Output the (x, y) coordinate of the center of the cell containing the given text.  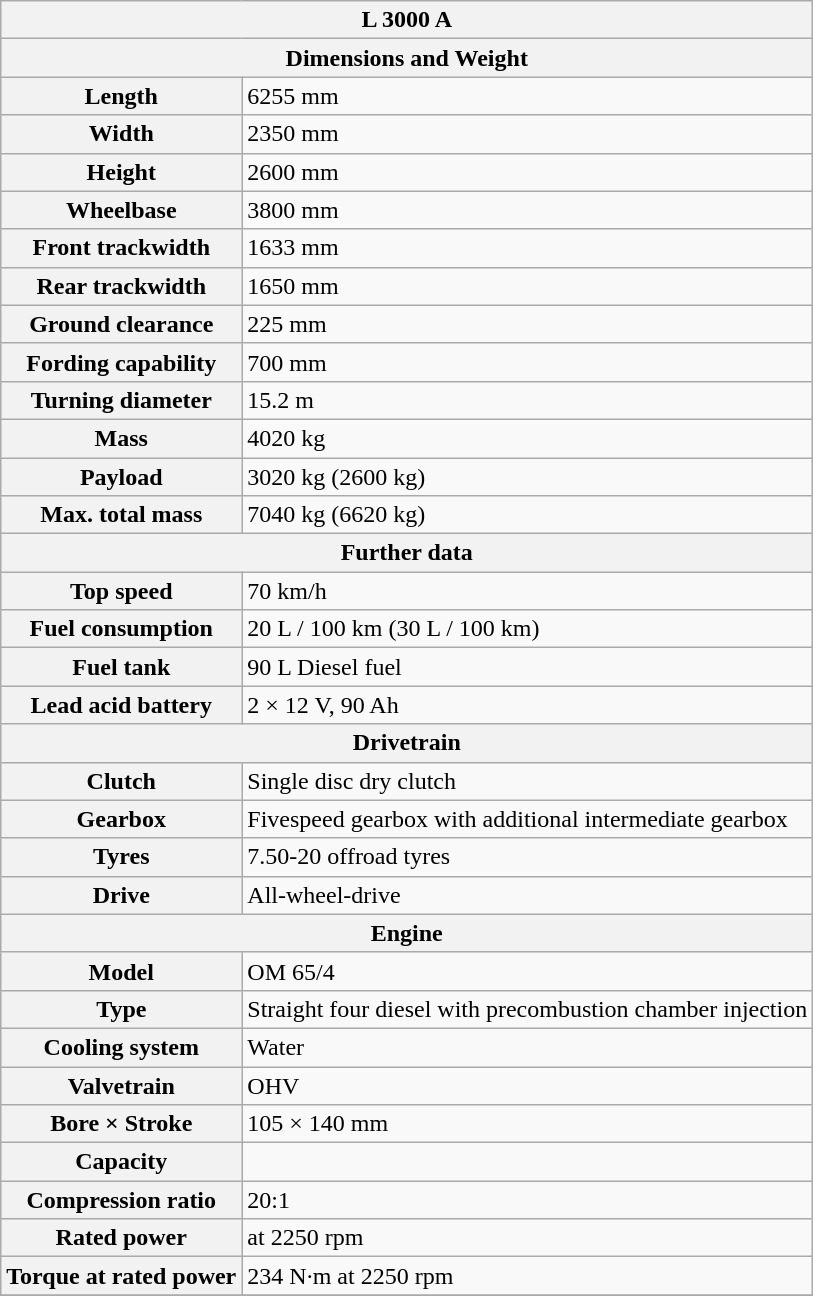
Clutch (122, 781)
Gearbox (122, 819)
Lead acid battery (122, 705)
15.2 m (528, 400)
Width (122, 134)
Fivespeed gearbox with additional intermediate gearbox (528, 819)
Fuel consumption (122, 629)
105 × 140 mm (528, 1124)
Tyres (122, 857)
Compression ratio (122, 1200)
Front trackwidth (122, 248)
Single disc dry clutch (528, 781)
Drive (122, 895)
2600 mm (528, 172)
Rated power (122, 1238)
Turning diameter (122, 400)
Wheelbase (122, 210)
Straight four diesel with precombustion chamber injection (528, 1009)
2350 mm (528, 134)
All-wheel-drive (528, 895)
7.50-20 offroad tyres (528, 857)
Torque at rated power (122, 1276)
Model (122, 971)
Max. total mass (122, 515)
6255 mm (528, 96)
Bore × Stroke (122, 1124)
4020 kg (528, 438)
Capacity (122, 1162)
700 mm (528, 362)
Valvetrain (122, 1085)
Type (122, 1009)
70 km/h (528, 591)
OHV (528, 1085)
1650 mm (528, 286)
20 L / 100 km (30 L / 100 km) (528, 629)
at 2250 rpm (528, 1238)
Fuel tank (122, 667)
Rear trackwidth (122, 286)
Further data (407, 553)
Length (122, 96)
3800 mm (528, 210)
L 3000 A (407, 20)
Mass (122, 438)
Fording capability (122, 362)
234 N·m at 2250 rpm (528, 1276)
Engine (407, 933)
90 L Diesel fuel (528, 667)
Height (122, 172)
Cooling system (122, 1047)
Payload (122, 477)
2 × 12 V, 90 Ah (528, 705)
7040 kg (6620 kg) (528, 515)
Top speed (122, 591)
Drivetrain (407, 743)
3020 kg (2600 kg) (528, 477)
1633 mm (528, 248)
225 mm (528, 324)
Dimensions and Weight (407, 58)
20:1 (528, 1200)
Ground clearance (122, 324)
Water (528, 1047)
OM 65/4 (528, 971)
